Scan for the cell matching the given text and deliver its [x, y] coordinate at center. 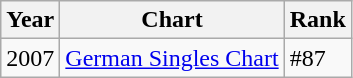
Rank [318, 20]
Chart [172, 20]
Year [30, 20]
#87 [318, 58]
German Singles Chart [172, 58]
2007 [30, 58]
